Scan for the cell matching the given text and deliver its (X, Y) coordinate at center. 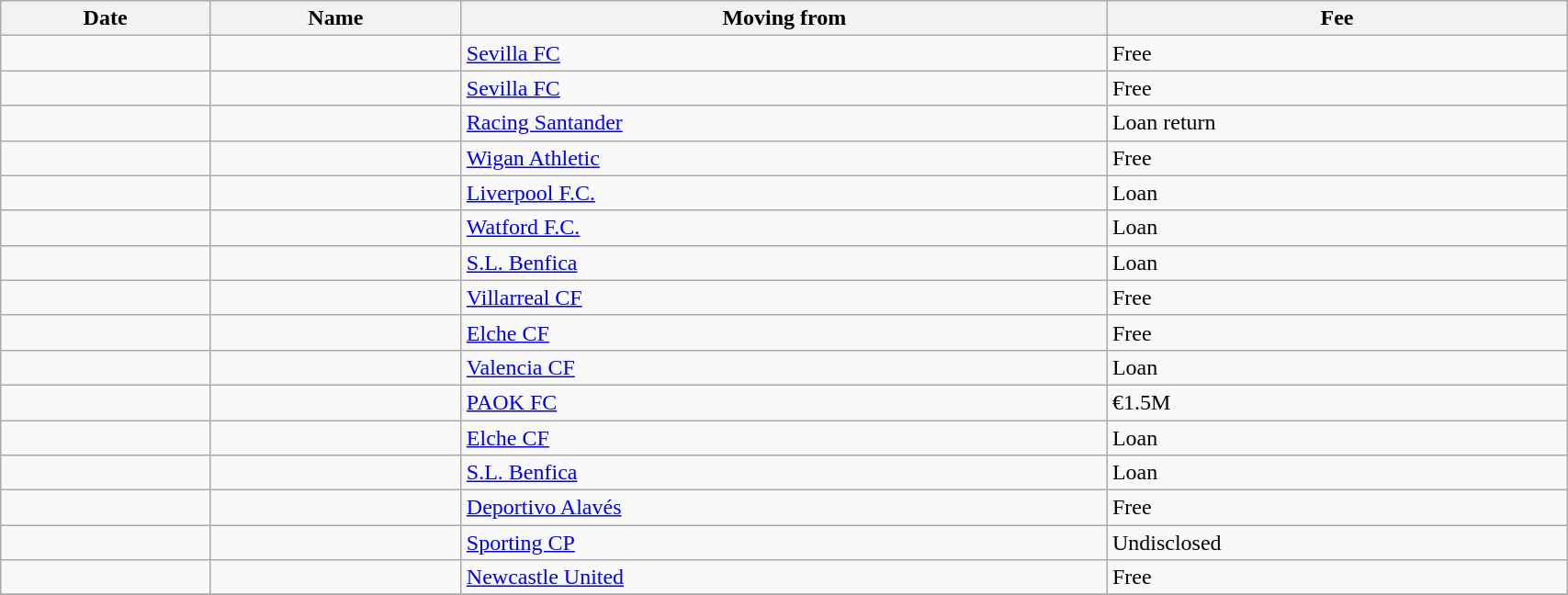
PAOK FC (784, 402)
Racing Santander (784, 123)
Name (335, 18)
Newcastle United (784, 578)
Fee (1337, 18)
Undisclosed (1337, 543)
Villarreal CF (784, 297)
Liverpool F.C. (784, 193)
Watford F.C. (784, 228)
Sporting CP (784, 543)
Deportivo Alavés (784, 508)
€1.5M (1337, 402)
Loan return (1337, 123)
Valencia CF (784, 367)
Moving from (784, 18)
Date (106, 18)
Wigan Athletic (784, 158)
